Detect which cell encompasses the target text, then output its [x, y] center coordinate. 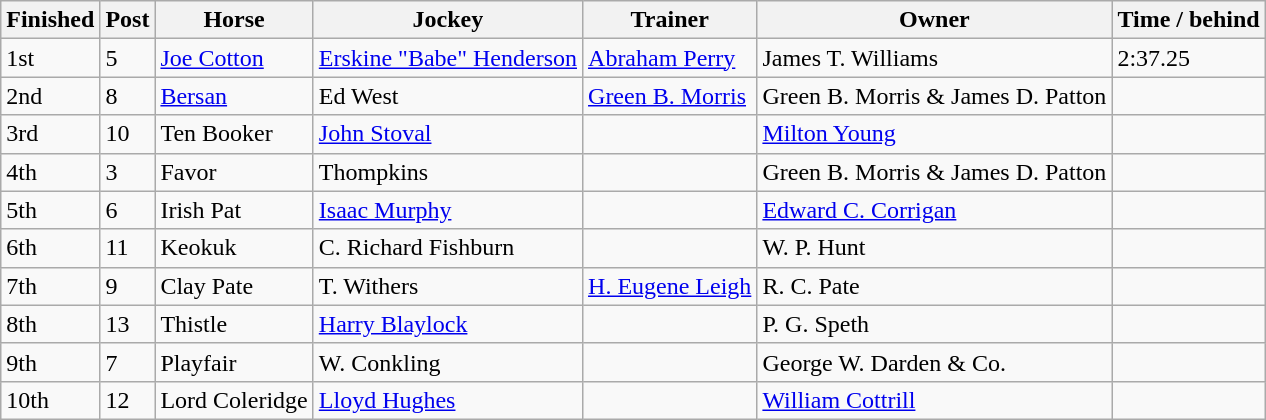
Joe Cotton [234, 58]
John Stoval [448, 134]
Irish Pat [234, 210]
11 [128, 248]
R. C. Pate [934, 286]
Keokuk [234, 248]
Milton Young [934, 134]
Clay Pate [234, 286]
Bersan [234, 96]
7th [50, 286]
William Cottrill [934, 400]
Edward C. Corrigan [934, 210]
P. G. Speth [934, 324]
4th [50, 172]
Favor [234, 172]
2nd [50, 96]
George W. Darden & Co. [934, 362]
5 [128, 58]
5th [50, 210]
9th [50, 362]
6th [50, 248]
W. P. Hunt [934, 248]
Owner [934, 20]
Harry Blaylock [448, 324]
Ten Booker [234, 134]
10 [128, 134]
12 [128, 400]
Horse [234, 20]
Jockey [448, 20]
8th [50, 324]
Time / behind [1188, 20]
3 [128, 172]
Abraham Perry [670, 58]
Playfair [234, 362]
2:37.25 [1188, 58]
T. Withers [448, 286]
Trainer [670, 20]
Ed West [448, 96]
7 [128, 362]
Thistle [234, 324]
H. Eugene Leigh [670, 286]
Thompkins [448, 172]
3rd [50, 134]
1st [50, 58]
9 [128, 286]
James T. Williams [934, 58]
Green B. Morris [670, 96]
13 [128, 324]
6 [128, 210]
C. Richard Fishburn [448, 248]
Post [128, 20]
Lloyd Hughes [448, 400]
Erskine "Babe" Henderson [448, 58]
10th [50, 400]
Isaac Murphy [448, 210]
8 [128, 96]
W. Conkling [448, 362]
Lord Coleridge [234, 400]
Finished [50, 20]
